Search for the cell housing the specified text and yield its (x, y) center coordinate. 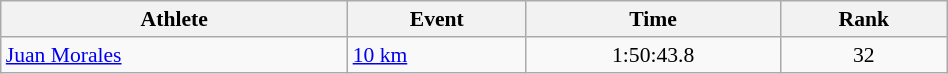
Event (437, 19)
Rank (864, 19)
Juan Morales (174, 55)
Time (653, 19)
Athlete (174, 19)
10 km (437, 55)
1:50:43.8 (653, 55)
32 (864, 55)
